Return (x, y) of the center of cell containing provided text 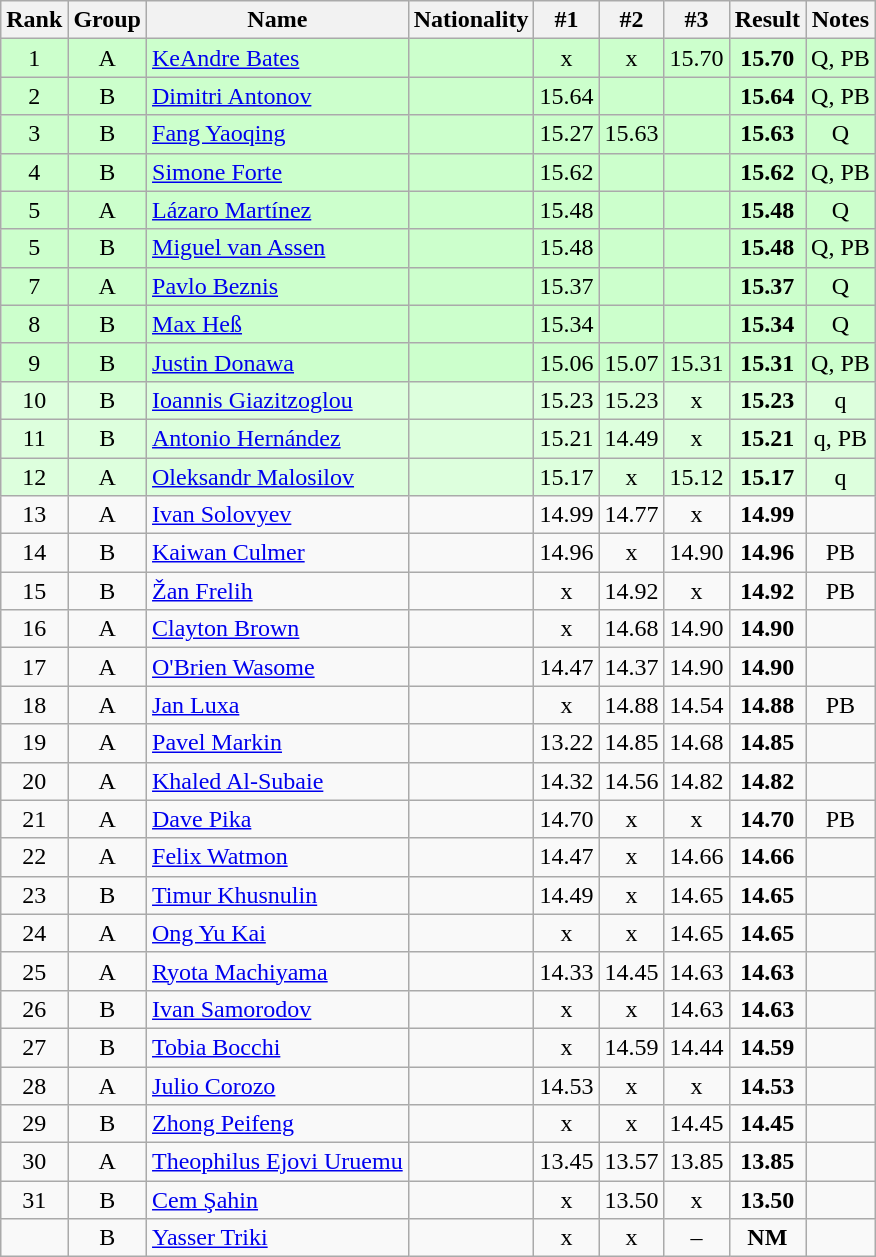
14.54 (696, 705)
30 (34, 1162)
26 (34, 1009)
3 (34, 134)
Nationality (471, 20)
Group (108, 20)
#3 (696, 20)
15.12 (696, 477)
Tobia Bocchi (278, 1047)
NM (767, 1238)
Ivan Samorodov (278, 1009)
Žan Frelih (278, 591)
Julio Corozo (278, 1085)
4 (34, 172)
Simone Forte (278, 172)
Rank (34, 20)
Kaiwan Culmer (278, 553)
Khaled Al-Subaie (278, 781)
Dimitri Antonov (278, 96)
14.77 (632, 515)
15.06 (566, 362)
13.45 (566, 1162)
14.32 (566, 781)
21 (34, 819)
15.07 (632, 362)
22 (34, 857)
14.37 (632, 667)
Oleksandr Malosilov (278, 477)
Ioannis Giazitzoglou (278, 400)
Theophilus Ejovi Uruemu (278, 1162)
Yasser Triki (278, 1238)
Justin Donawa (278, 362)
#1 (566, 20)
Clayton Brown (278, 629)
O'Brien Wasome (278, 667)
Pavlo Beznis (278, 286)
10 (34, 400)
15.27 (566, 134)
14 (34, 553)
– (696, 1238)
KeAndre Bates (278, 58)
14.44 (696, 1047)
Dave Pika (278, 819)
Cem Şahin (278, 1200)
18 (34, 705)
9 (34, 362)
q, PB (841, 438)
Notes (841, 20)
Lázaro Martínez (278, 210)
13 (34, 515)
Miguel van Assen (278, 248)
#2 (632, 20)
16 (34, 629)
28 (34, 1085)
Result (767, 20)
8 (34, 324)
Max Heß (278, 324)
Ong Yu Kai (278, 933)
13.22 (566, 743)
14.33 (566, 971)
29 (34, 1124)
13.57 (632, 1162)
17 (34, 667)
2 (34, 96)
14.56 (632, 781)
25 (34, 971)
1 (34, 58)
23 (34, 895)
11 (34, 438)
20 (34, 781)
Ivan Solovyev (278, 515)
Fang Yaoqing (278, 134)
Name (278, 20)
19 (34, 743)
31 (34, 1200)
Antonio Hernández (278, 438)
7 (34, 286)
27 (34, 1047)
15 (34, 591)
Zhong Peifeng (278, 1124)
Ryota Machiyama (278, 971)
Jan Luxa (278, 705)
Timur Khusnulin (278, 895)
Felix Watmon (278, 857)
24 (34, 933)
12 (34, 477)
Pavel Markin (278, 743)
